Locate the cell with the specified text and output its (x, y) center coordinate. 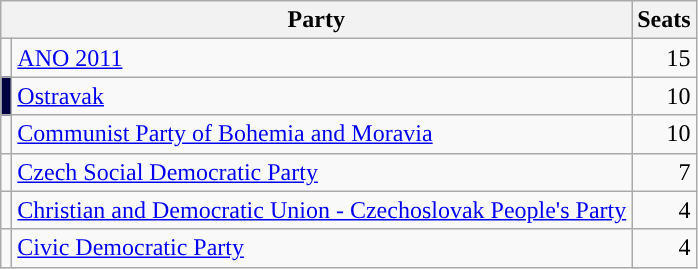
ANO 2011 (322, 58)
Party (316, 20)
15 (664, 58)
Czech Social Democratic Party (322, 172)
7 (664, 172)
Christian and Democratic Union - Czechoslovak People's Party (322, 210)
Civic Democratic Party (322, 248)
Seats (664, 20)
Communist Party of Bohemia and Moravia (322, 134)
Ostravak (322, 96)
